Capture the cell that displays the provided text and extract its [x, y] central coordinate. 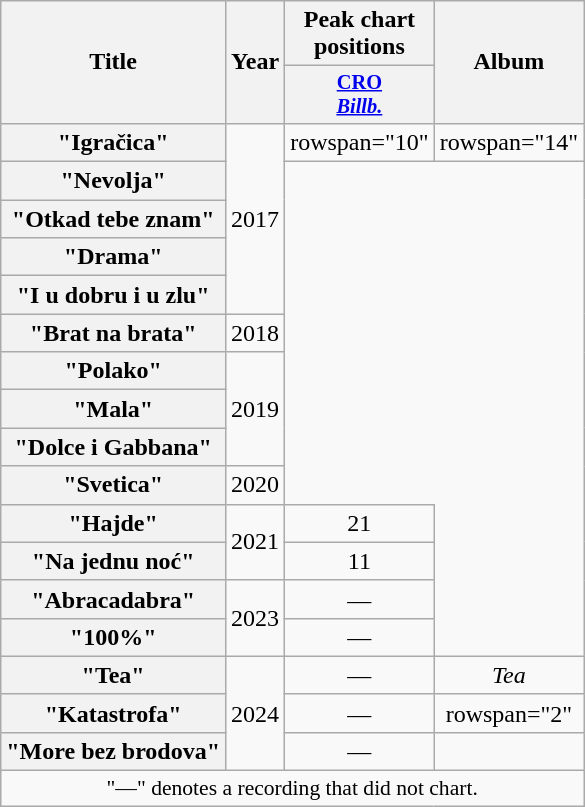
"Otkad tebe znam" [114, 219]
11 [360, 561]
"—" denotes a recording that did not chart. [292, 789]
"Dolce i Gabbana" [114, 447]
2024 [256, 713]
"Drama" [114, 257]
Album [509, 62]
"Mala" [114, 409]
Title [114, 62]
"Igračica" [114, 142]
CROBillb. [360, 95]
2018 [256, 333]
"Na jednu noć" [114, 561]
rowspan="10" [360, 142]
2017 [256, 218]
"Abracadabra" [114, 599]
"Tea" [114, 675]
Tea [509, 675]
"Polako" [114, 371]
2021 [256, 542]
2019 [256, 409]
"More bez brodova" [114, 751]
rowspan="14" [509, 142]
2020 [256, 485]
"Svetica" [114, 485]
rowspan="2" [509, 713]
"100%" [114, 637]
"Brat na brata" [114, 333]
Year [256, 62]
Peak chart positions [360, 34]
"Hajde" [114, 523]
"I u dobru i u zlu" [114, 295]
"Nevolja" [114, 181]
"Katastrofa" [114, 713]
21 [360, 523]
2023 [256, 618]
